Search for the cell housing the specified text and yield its (X, Y) center coordinate. 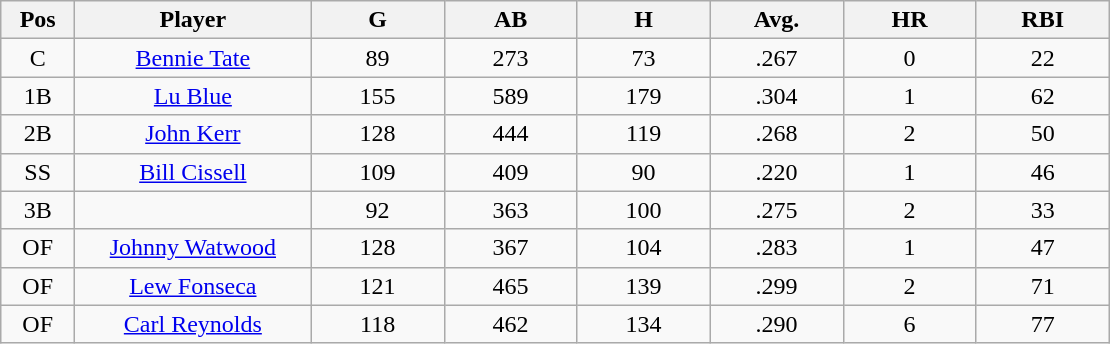
589 (510, 96)
155 (378, 96)
Johnny Watwood (193, 248)
77 (1042, 324)
John Kerr (193, 134)
Avg. (776, 20)
92 (378, 210)
363 (510, 210)
.290 (776, 324)
90 (644, 172)
62 (1042, 96)
.268 (776, 134)
.267 (776, 58)
273 (510, 58)
SS (38, 172)
444 (510, 134)
Bennie Tate (193, 58)
Lu Blue (193, 96)
50 (1042, 134)
Player (193, 20)
Bill Cissell (193, 172)
.283 (776, 248)
100 (644, 210)
Pos (38, 20)
2B (38, 134)
89 (378, 58)
71 (1042, 286)
Carl Reynolds (193, 324)
.304 (776, 96)
121 (378, 286)
RBI (1042, 20)
33 (1042, 210)
409 (510, 172)
367 (510, 248)
.299 (776, 286)
1B (38, 96)
179 (644, 96)
Lew Fonseca (193, 286)
462 (510, 324)
465 (510, 286)
118 (378, 324)
C (38, 58)
0 (910, 58)
H (644, 20)
47 (1042, 248)
104 (644, 248)
73 (644, 58)
.220 (776, 172)
HR (910, 20)
.275 (776, 210)
109 (378, 172)
134 (644, 324)
139 (644, 286)
6 (910, 324)
119 (644, 134)
AB (510, 20)
G (378, 20)
3B (38, 210)
22 (1042, 58)
46 (1042, 172)
